From the cell containing the given text, extract its center point as [x, y] coordinate. 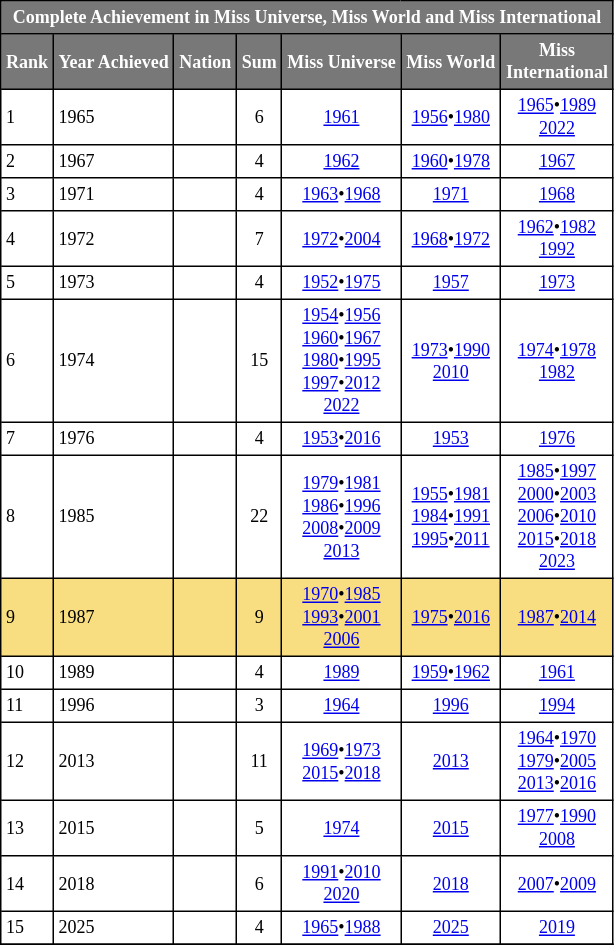
1974•19781982 [558, 360]
Rank [28, 62]
1953•2016 [342, 438]
1965 [114, 117]
8 [28, 516]
1964•19701979•20052013•2016 [558, 761]
MissInternational [558, 62]
14 [28, 884]
1973•19902010 [451, 360]
1964 [342, 706]
1953 [451, 438]
2 [28, 162]
1955•19811984•19911995•2011 [451, 516]
1968 [558, 194]
1960•1978 [451, 162]
1965•19892022 [558, 117]
1987•2014 [558, 617]
Complete Achievement in Miss Universe, Miss World and Miss International [307, 18]
Sum [259, 62]
1956•1980 [451, 117]
2007•2009 [558, 884]
1962 [342, 162]
1979•19811986•19962008•20092013 [342, 516]
1965•1988 [342, 928]
1972 [114, 239]
1952•1975 [342, 282]
2019 [558, 928]
1987 [114, 617]
1985•19972000•20032006•20102015•20182023 [558, 516]
10 [28, 672]
22 [259, 516]
1977•19902008 [558, 828]
1959•1962 [451, 672]
1972•2004 [342, 239]
Nation [206, 62]
1994 [558, 706]
12 [28, 761]
1975•2016 [451, 617]
1963•1968 [342, 194]
1 [28, 117]
1970•19851993•20012006 [342, 617]
1954•19561960•19671980•19951997•20122022 [342, 360]
1968•1972 [451, 239]
Miss World [451, 62]
1969•19732015•2018 [342, 761]
1962•19821992 [558, 239]
1985 [114, 516]
Year Achieved [114, 62]
1991•20102020 [342, 884]
Miss Universe [342, 62]
1957 [451, 282]
13 [28, 828]
